Extract the (X, Y) coordinate from the center of the cell holding the provided text.  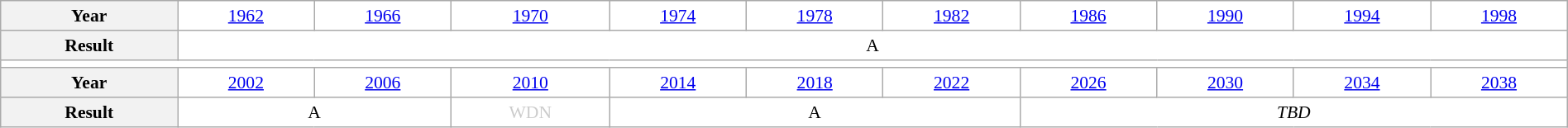
2038 (1499, 83)
2010 (531, 83)
TBD (1293, 112)
1970 (531, 16)
2026 (1088, 83)
1986 (1088, 16)
WDN (531, 112)
2018 (814, 83)
1966 (382, 16)
2034 (1361, 83)
1978 (814, 16)
1994 (1361, 16)
1962 (246, 16)
2002 (246, 83)
1998 (1499, 16)
1990 (1226, 16)
2030 (1226, 83)
2014 (678, 83)
1974 (678, 16)
2022 (951, 83)
2006 (382, 83)
1982 (951, 16)
